Return [x, y] of the center of cell containing provided text 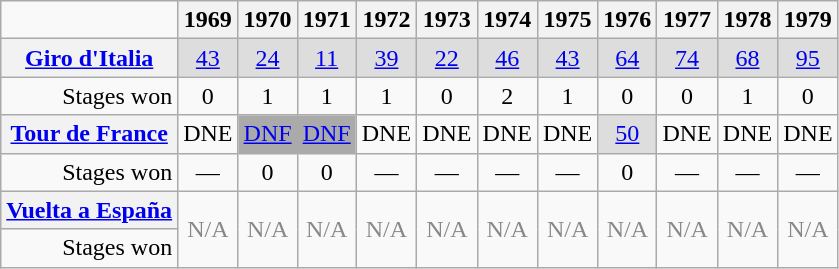
22 [447, 58]
1977 [687, 20]
74 [687, 58]
24 [268, 58]
1975 [567, 20]
64 [628, 58]
1970 [268, 20]
1972 [386, 20]
1971 [326, 20]
39 [386, 58]
1969 [208, 20]
Giro d'Italia [90, 58]
50 [628, 134]
1976 [628, 20]
2 [507, 96]
1974 [507, 20]
46 [507, 58]
95 [808, 58]
Tour de France [90, 134]
1979 [808, 20]
11 [326, 58]
1973 [447, 20]
1978 [747, 20]
68 [747, 58]
Vuelta a España [90, 210]
